Provide the [x, y] coordinate of the cell's center where the given text is located.  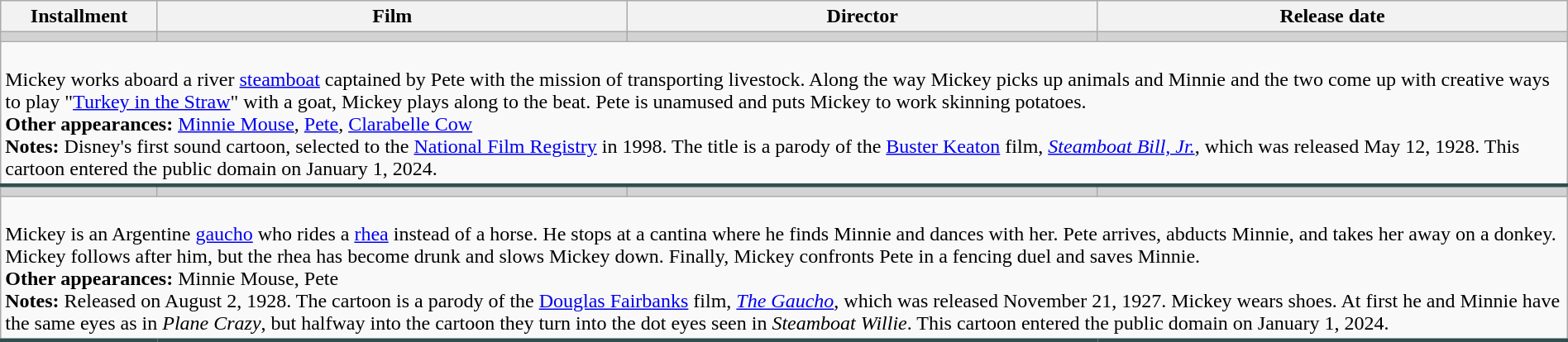
Film [392, 17]
Release date [1332, 17]
Director [863, 17]
Installment [79, 17]
